Capture the cell that displays the provided text and extract its (x, y) central coordinate. 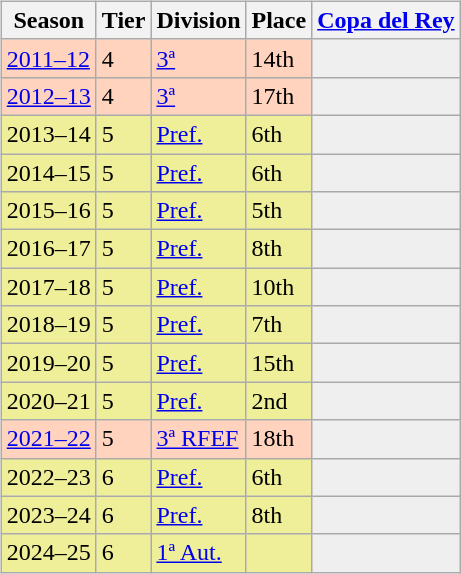
2011–12 (48, 58)
Tier (124, 20)
5th (279, 211)
14th (279, 58)
2021–22 (48, 439)
2019–20 (48, 363)
7th (279, 325)
2018–19 (48, 325)
2024–25 (48, 553)
Division (198, 20)
3ª RFEF (198, 439)
2023–24 (48, 515)
2014–15 (48, 173)
Place (279, 20)
2013–14 (48, 134)
17th (279, 96)
2017–18 (48, 287)
2nd (279, 401)
2016–17 (48, 249)
2020–21 (48, 401)
Season (48, 20)
2015–16 (48, 211)
18th (279, 439)
10th (279, 287)
1ª Aut. (198, 553)
2022–23 (48, 477)
Copa del Rey (386, 20)
15th (279, 363)
2012–13 (48, 96)
